Return the (x, y) coordinate for the center point of the cell that contains the specified text.  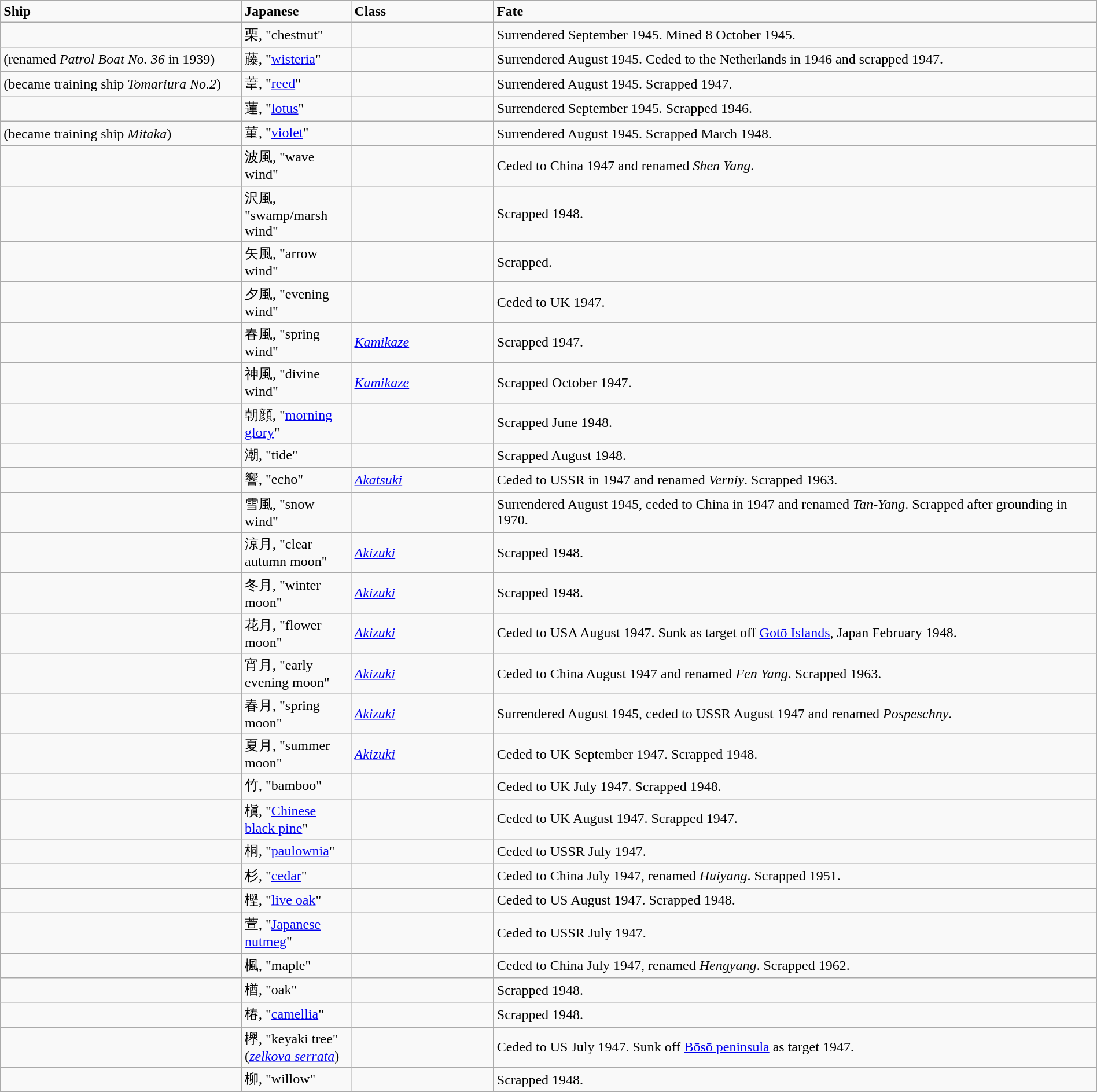
Surrendered August 1945. Scrapped 1947. (795, 84)
Ceded to UK July 1947. Scrapped 1948. (795, 787)
Surrendered August 1945, ceded to USSR August 1947 and renamed Pospeschny. (795, 714)
矢風, "arrow wind" (296, 262)
Akatsuki (422, 480)
欅, "keyaki tree" (zelkova serrata) (296, 1047)
響, "echo" (296, 480)
Ceded to US August 1947. Scrapped 1948. (795, 900)
夏月, "summer moon" (296, 754)
楓, "maple" (296, 965)
Surrendered September 1945. Mined 8 October 1945. (795, 35)
Surrendered September 1945. Scrapped 1946. (795, 109)
Scrapped 1947. (795, 343)
涼月, "clear autumn moon" (296, 553)
(renamed Patrol Boat No. 36 in 1939) (122, 59)
(became training ship Mitaka) (122, 133)
Surrendered August 1945. Ceded to the Netherlands in 1946 and scrapped 1947. (795, 59)
Ceded to US July 1947. Sunk off Bōsō peninsula as target 1947. (795, 1047)
Ceded to China August 1947 and renamed Fen Yang. Scrapped 1963. (795, 674)
樫, "live oak" (296, 900)
Surrendered August 1945, ceded to China in 1947 and renamed Tan-Yang. Scrapped after grounding in 1970. (795, 513)
栗, "chestnut" (296, 35)
Ceded to China July 1947, renamed Huiyang. Scrapped 1951. (795, 876)
柳, "willow" (296, 1080)
Ship (122, 12)
Surrendered August 1945. Scrapped March 1948. (795, 133)
葦, "reed" (296, 84)
Scrapped October 1947. (795, 383)
Ceded to USA August 1947. Sunk as target off Gotō Islands, Japan February 1948. (795, 633)
(became training ship Tomariura No.2) (122, 84)
萱, "Japanese nutmeg" (296, 933)
波風, "wave wind" (296, 166)
藤, "wisteria" (296, 59)
Scrapped. (795, 262)
朝顔, "morning glory" (296, 423)
Ceded to USSR in 1947 and renamed Verniy. Scrapped 1963. (795, 480)
神風, "divine wind" (296, 383)
春風, "spring wind" (296, 343)
沢風, "swamp/marsh wind" (296, 214)
Ceded to UK 1947. (795, 302)
Scrapped June 1948. (795, 423)
Class (422, 12)
Ceded to UK August 1947. Scrapped 1947. (795, 819)
冬月, "winter moon" (296, 593)
花月, "flower moon" (296, 633)
宵月, "early evening moon" (296, 674)
Japanese (296, 12)
椿, "camellia" (296, 1015)
楢, "oak" (296, 991)
桐, "paulownia" (296, 852)
竹, "bamboo" (296, 787)
槇, "Chinese black pine" (296, 819)
Ceded to UK September 1947. Scrapped 1948. (795, 754)
菫, "violet" (296, 133)
Fate (795, 12)
Scrapped August 1948. (795, 456)
杉, "cedar" (296, 876)
春月, "spring moon" (296, 714)
潮, "tide" (296, 456)
蓮, "lotus" (296, 109)
Ceded to China July 1947, renamed Hengyang. Scrapped 1962. (795, 965)
夕風, "evening wind" (296, 302)
Ceded to China 1947 and renamed Shen Yang. (795, 166)
雪風, "snow wind" (296, 513)
